Provide the [X, Y] coordinate of the cell's center where the given text is located.  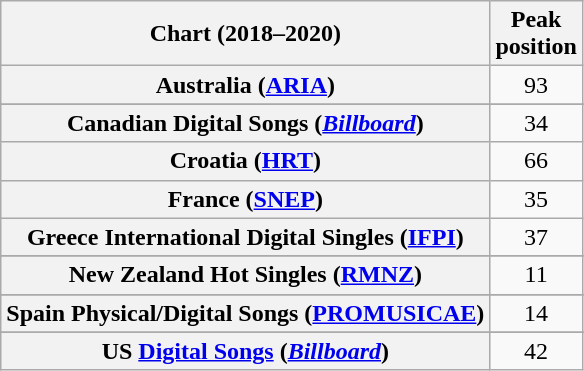
France (SNEP) [246, 199]
93 [536, 85]
Croatia (HRT) [246, 161]
Canadian Digital Songs (Billboard) [246, 123]
37 [536, 237]
New Zealand Hot Singles (RMNZ) [246, 275]
Peakposition [536, 34]
42 [536, 351]
Spain Physical/Digital Songs (PROMUSICAE) [246, 313]
34 [536, 123]
35 [536, 199]
US Digital Songs (Billboard) [246, 351]
66 [536, 161]
14 [536, 313]
Greece International Digital Singles (IFPI) [246, 237]
11 [536, 275]
Chart (2018–2020) [246, 34]
Australia (ARIA) [246, 85]
